Find where the given text appears and provide that cell's center as (X, Y) coordinate. 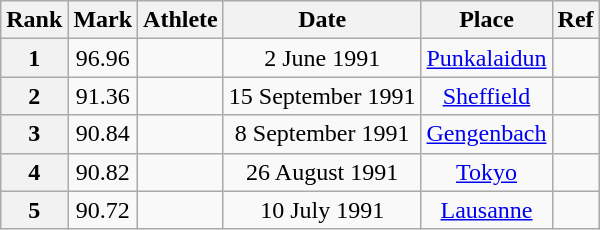
Gengenbach (486, 134)
Rank (34, 20)
1 (34, 58)
8 September 1991 (322, 134)
Date (322, 20)
90.82 (103, 172)
Punkalaidun (486, 58)
90.84 (103, 134)
Ref (576, 20)
2 (34, 96)
90.72 (103, 210)
Place (486, 20)
3 (34, 134)
96.96 (103, 58)
91.36 (103, 96)
10 July 1991 (322, 210)
Tokyo (486, 172)
26 August 1991 (322, 172)
5 (34, 210)
2 June 1991 (322, 58)
4 (34, 172)
Sheffield (486, 96)
Lausanne (486, 210)
Athlete (181, 20)
15 September 1991 (322, 96)
Mark (103, 20)
